Scan for the cell matching the given text and deliver its (X, Y) coordinate at center. 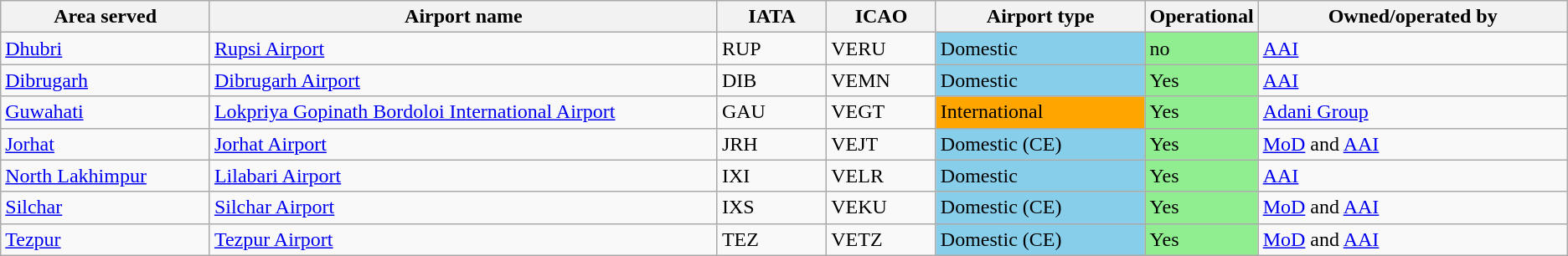
Tezpur Airport (463, 239)
Owned/operated by (1412, 17)
VEMN (881, 80)
Silchar (106, 207)
Dibrugarh (106, 80)
Tezpur (106, 239)
IXI (771, 176)
GAU (771, 112)
IATA (771, 17)
Rupsi Airport (463, 49)
ICAO (881, 17)
Dibrugarh Airport (463, 80)
RUP (771, 49)
VELR (881, 176)
North Lakhimpur (106, 176)
VEKU (881, 207)
Adani Group (1412, 112)
DIB (771, 80)
TEZ (771, 239)
Jorhat (106, 144)
Lilabari Airport (463, 176)
IXS (771, 207)
VEGT (881, 112)
no (1201, 49)
VEJT (881, 144)
Operational (1201, 17)
Guwahati (106, 112)
Lokpriya Gopinath Bordoloi International Airport (463, 112)
International (1040, 112)
Silchar Airport (463, 207)
VETZ (881, 239)
JRH (771, 144)
Airport type (1040, 17)
Airport name (463, 17)
VERU (881, 49)
Area served (106, 17)
Dhubri (106, 49)
Jorhat Airport (463, 144)
